Capture the cell that displays the provided text and extract its (x, y) central coordinate. 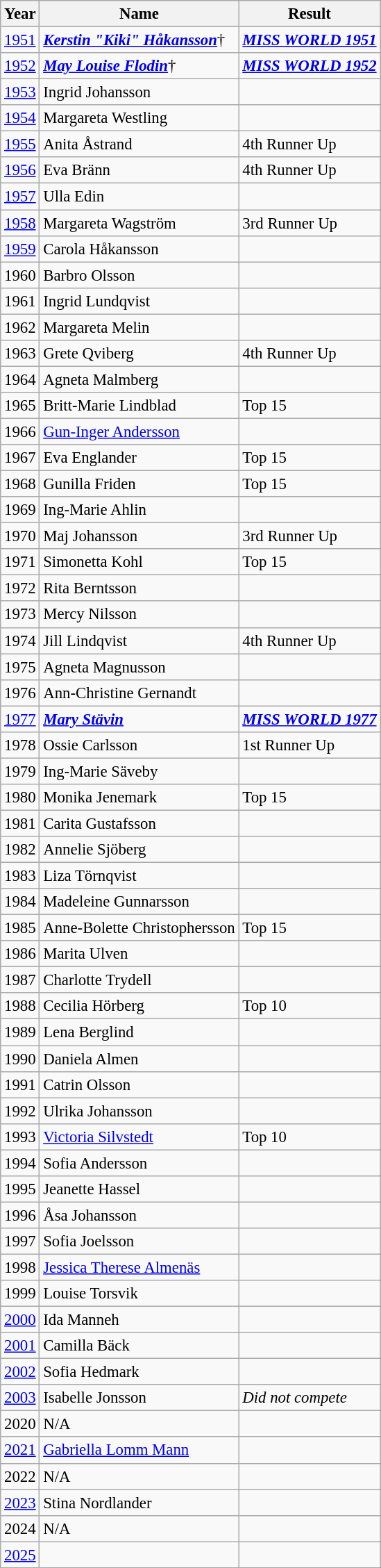
Kerstin "Kiki" Håkansson† (139, 40)
2022 (20, 1476)
Gunilla Friden (139, 484)
2003 (20, 1398)
1970 (20, 536)
Ann-Christine Gernandt (139, 693)
Charlotte Trydell (139, 980)
1997 (20, 1241)
1978 (20, 745)
Maj Johansson (139, 536)
Monika Jenemark (139, 798)
Eva Englander (139, 458)
Margareta Wagström (139, 223)
2002 (20, 1372)
2023 (20, 1503)
1974 (20, 641)
Mary Stävin (139, 719)
2024 (20, 1528)
Ida Manneh (139, 1320)
1982 (20, 850)
Ing-Marie Säveby (139, 771)
Annelie Sjöberg (139, 850)
Isabelle Jonsson (139, 1398)
1955 (20, 145)
Anne-Bolette Christophersson (139, 928)
Daniela Almen (139, 1059)
Ingrid Johansson (139, 92)
Carita Gustafsson (139, 823)
1953 (20, 92)
1991 (20, 1084)
Ulla Edin (139, 197)
1996 (20, 1215)
1980 (20, 798)
1984 (20, 902)
1st Runner Up (310, 745)
May Louise Flodin† (139, 66)
1964 (20, 379)
Ingrid Lundqvist (139, 301)
1988 (20, 1007)
Liza Törnqvist (139, 876)
Gabriella Lomm Mann (139, 1451)
Victoria Silvstedt (139, 1137)
Year (20, 14)
Camilla Bäck (139, 1346)
1981 (20, 823)
1969 (20, 510)
1960 (20, 275)
Result (310, 14)
Gun-Inger Andersson (139, 431)
Mercy Nilsson (139, 615)
1979 (20, 771)
1968 (20, 484)
1954 (20, 118)
1962 (20, 327)
1977 (20, 719)
1966 (20, 431)
2000 (20, 1320)
Sofia Andersson (139, 1163)
1957 (20, 197)
1994 (20, 1163)
1971 (20, 562)
1985 (20, 928)
1995 (20, 1189)
1958 (20, 223)
1961 (20, 301)
2020 (20, 1424)
Carola Håkansson (139, 249)
1967 (20, 458)
Madeleine Gunnarsson (139, 902)
1989 (20, 1032)
MISS WORLD 1951 (310, 40)
1975 (20, 667)
Margareta Westling (139, 118)
1983 (20, 876)
Cecilia Hörberg (139, 1007)
Marita Ulven (139, 954)
Sofia Joelsson (139, 1241)
Louise Torsvik (139, 1294)
MISS WORLD 1952 (310, 66)
1972 (20, 588)
Agneta Malmberg (139, 379)
Jessica Therese Almenäs (139, 1267)
1986 (20, 954)
1976 (20, 693)
1987 (20, 980)
Ulrika Johansson (139, 1111)
Britt-Marie Lindblad (139, 406)
1963 (20, 354)
1998 (20, 1267)
MISS WORLD 1977 (310, 719)
1959 (20, 249)
Simonetta Kohl (139, 562)
Åsa Johansson (139, 1215)
Jeanette Hassel (139, 1189)
Lena Berglind (139, 1032)
Catrin Olsson (139, 1084)
Margareta Melin (139, 327)
Jill Lindqvist (139, 641)
1951 (20, 40)
Ing-Marie Ahlin (139, 510)
Agneta Magnusson (139, 667)
Anita Åstrand (139, 145)
2001 (20, 1346)
Barbro Olsson (139, 275)
Stina Nordlander (139, 1503)
Ossie Carlsson (139, 745)
1965 (20, 406)
1956 (20, 170)
Did not compete (310, 1398)
1999 (20, 1294)
1992 (20, 1111)
1993 (20, 1137)
2021 (20, 1451)
Grete Qviberg (139, 354)
Sofia Hedmark (139, 1372)
Name (139, 14)
Eva Bränn (139, 170)
1952 (20, 66)
1973 (20, 615)
2025 (20, 1555)
1990 (20, 1059)
Rita Berntsson (139, 588)
